For the text-containing cell, return its midpoint in (X, Y) coordinate format. 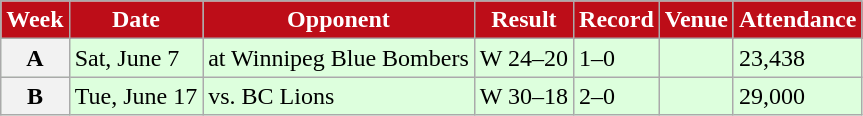
Opponent (339, 20)
1–0 (617, 58)
Venue (696, 20)
B (35, 96)
vs. BC Lions (339, 96)
Sat, June 7 (136, 58)
Week (35, 20)
23,438 (797, 58)
29,000 (797, 96)
Date (136, 20)
2–0 (617, 96)
Record (617, 20)
Attendance (797, 20)
at Winnipeg Blue Bombers (339, 58)
W 30–18 (524, 96)
Tue, June 17 (136, 96)
A (35, 58)
W 24–20 (524, 58)
Result (524, 20)
